Capture the cell that displays the provided text and extract its (x, y) central coordinate. 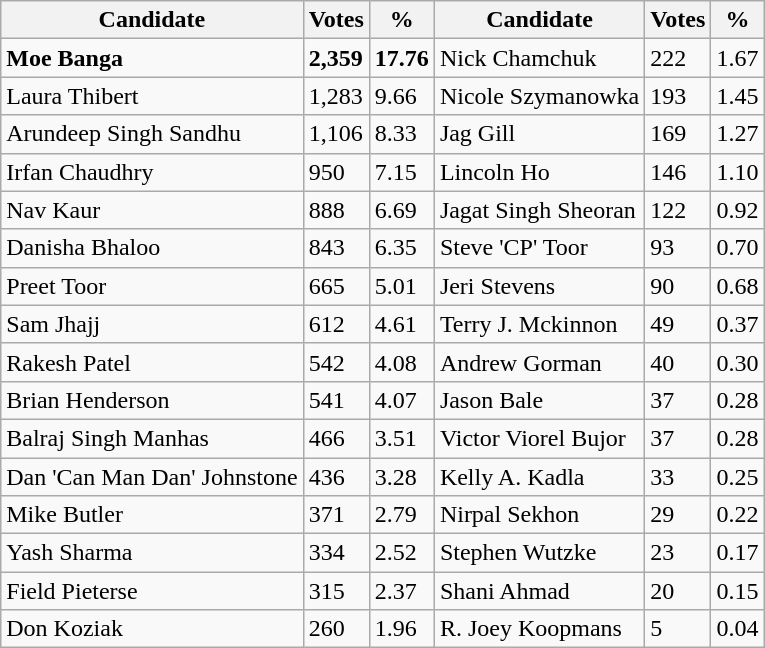
1.27 (738, 134)
0.37 (738, 324)
Nicole Szymanowka (539, 96)
Danisha Bhaloo (152, 248)
Dan 'Can Man Dan' Johnstone (152, 477)
1.96 (402, 629)
1.45 (738, 96)
4.61 (402, 324)
49 (678, 324)
90 (678, 286)
9.66 (402, 96)
Arundeep Singh Sandhu (152, 134)
2,359 (336, 58)
146 (678, 172)
2.79 (402, 515)
371 (336, 515)
0.92 (738, 210)
542 (336, 362)
5.01 (402, 286)
1.10 (738, 172)
1.67 (738, 58)
Moe Banga (152, 58)
0.68 (738, 286)
4.08 (402, 362)
541 (336, 400)
0.04 (738, 629)
40 (678, 362)
0.17 (738, 553)
0.25 (738, 477)
Irfan Chaudhry (152, 172)
Terry J. Mckinnon (539, 324)
Balraj Singh Manhas (152, 438)
Mike Butler (152, 515)
3.28 (402, 477)
1,106 (336, 134)
260 (336, 629)
950 (336, 172)
4.07 (402, 400)
888 (336, 210)
Jag Gill (539, 134)
20 (678, 591)
665 (336, 286)
222 (678, 58)
1,283 (336, 96)
6.69 (402, 210)
29 (678, 515)
Lincoln Ho (539, 172)
0.30 (738, 362)
3.51 (402, 438)
Kelly A. Kadla (539, 477)
2.37 (402, 591)
Nirpal Sekhon (539, 515)
23 (678, 553)
5 (678, 629)
R. Joey Koopmans (539, 629)
436 (336, 477)
Jagat Singh Sheoran (539, 210)
Jeri Stevens (539, 286)
Shani Ahmad (539, 591)
Sam Jhajj (152, 324)
466 (336, 438)
6.35 (402, 248)
Nav Kaur (152, 210)
93 (678, 248)
122 (678, 210)
Rakesh Patel (152, 362)
33 (678, 477)
Steve 'CP' Toor (539, 248)
Don Koziak (152, 629)
Preet Toor (152, 286)
843 (336, 248)
Jason Bale (539, 400)
315 (336, 591)
Stephen Wutzke (539, 553)
0.22 (738, 515)
Field Pieterse (152, 591)
Nick Chamchuk (539, 58)
0.15 (738, 591)
Brian Henderson (152, 400)
Laura Thibert (152, 96)
193 (678, 96)
0.70 (738, 248)
2.52 (402, 553)
7.15 (402, 172)
612 (336, 324)
8.33 (402, 134)
17.76 (402, 58)
Yash Sharma (152, 553)
Victor Viorel Bujor (539, 438)
Andrew Gorman (539, 362)
169 (678, 134)
334 (336, 553)
